Search for the cell housing the specified text and yield its [X, Y] center coordinate. 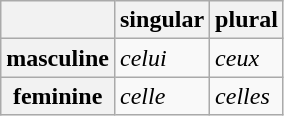
plural [247, 20]
masculine [58, 58]
ceux [247, 58]
feminine [58, 96]
celui [162, 58]
singular [162, 20]
celle [162, 96]
celles [247, 96]
